Scan for the cell matching the given text and deliver its [X, Y] coordinate at center. 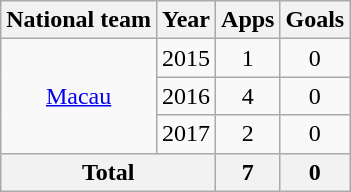
Goals [315, 20]
2 [248, 134]
7 [248, 172]
Macau [79, 96]
2016 [186, 96]
4 [248, 96]
2017 [186, 134]
Total [108, 172]
2015 [186, 58]
Apps [248, 20]
Year [186, 20]
1 [248, 58]
National team [79, 20]
